From the cell containing the given text, extract its center point as [X, Y] coordinate. 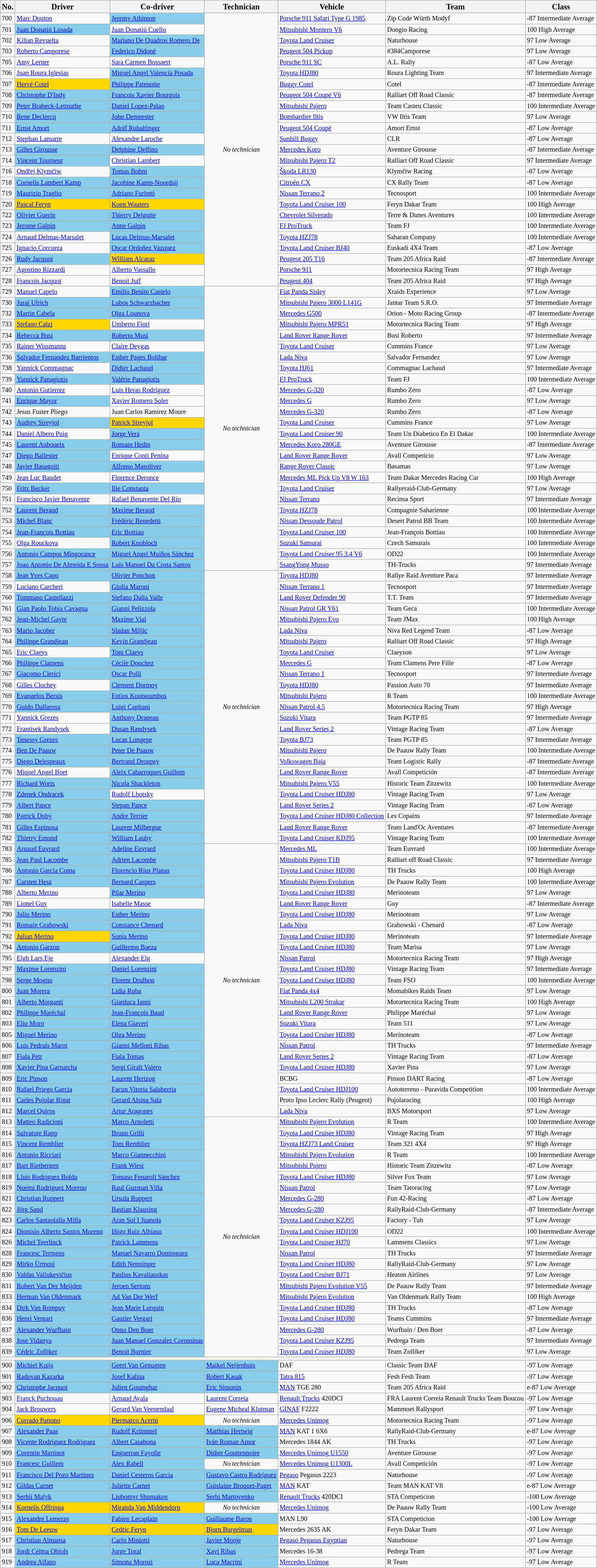
Jerome Galpin [62, 226]
No. [8, 6]
Serge Mogno [62, 980]
Patrick Doby [62, 816]
708 [8, 95]
Team Euvrard [455, 849]
Amy Lerner [62, 62]
Mercedes Koro 280GE [332, 445]
757 [8, 565]
Cotel [455, 84]
Toyota HZJ73 Land Cruiser [332, 1144]
Saharan Company [455, 237]
Delphine Delfino [157, 150]
Cedric Feryn [157, 1529]
Czech Samurais [455, 543]
Gian Paolo Tobia Cavagna [62, 608]
Momabikes Raids Team [455, 991]
Manuel Capelo [62, 292]
Iñigo Ruiz Albiasu [157, 1231]
Mercedes 16-38 [332, 1551]
Wurfbain / Den Boer [455, 1330]
Mitsubishi Pajero V55 [332, 783]
Albert Casabona [157, 1442]
811 [8, 1100]
Les Copains [455, 816]
Sergi Giralt Valero [157, 1067]
FRA Laurent Correia Renault Trucks Team Boucou [455, 1398]
Mercedes G500 [332, 314]
Jose Vidanya [62, 1340]
Jörg Sand [62, 1210]
Adeline Euvrard [157, 849]
805 [8, 1035]
Carsten Hesz [62, 882]
831 [8, 1286]
CLR [455, 139]
Evangelos Bersis [62, 696]
744 [8, 434]
725 [8, 248]
Škoda LR130 [332, 171]
726 [8, 259]
Mercedes ML Pick Up V8 W 163 [332, 478]
Mitsubishi Pajero Evo [332, 619]
Mitsubishi Pajero T1B [332, 860]
778 [8, 794]
Chevrolet Silverado [332, 215]
Olivier Ponchon [157, 576]
Andrea Alfano [62, 1562]
Laurent Beraud [62, 510]
Team JMax [455, 619]
Romain Hedin [157, 445]
Adrien Lacombe [157, 860]
734 [8, 335]
Jeroen Sertons [157, 1286]
Tenessy Grezes [62, 740]
Desert Patrol BB Team [455, 521]
Bertrand Droupsy [157, 762]
TH-Trucks [455, 565]
Jorge Vera [157, 434]
Rainer Wissmanns [62, 346]
780 [8, 816]
817 [8, 1166]
Antonio Campos Mingorance [62, 554]
Miranda Van Middendorp [157, 1508]
Kilian Revuelta [62, 40]
Busi Roberto [455, 335]
Guillermo Baeza [157, 947]
801 [8, 1002]
Agostino Rizzardi [62, 270]
Sladan Miljic [157, 630]
763 [8, 630]
Silver Fox Team [455, 1177]
Miguel Merino [62, 1035]
786 [8, 871]
821 [8, 1199]
Range Rover Classic [332, 467]
800 [8, 991]
Team Casteu Classic [455, 106]
907 [8, 1431]
Fun 42-Racing [455, 1199]
Romain Grabowski [62, 925]
Christian Almansa [62, 1540]
Umberto Fiori [157, 324]
791 [8, 925]
751 [8, 499]
Bastian Klausing [157, 1210]
Bruno Grilli [157, 1133]
Gianni Pelizzola [157, 608]
Rallyeraid-Club-Germany [455, 488]
Maxime Lorenzini [62, 969]
Luciano Carcheri [62, 587]
Proto Ipso Leclerc Rally (Peugeot) [332, 1100]
777 [8, 783]
903 [8, 1398]
Gerard Van Veenendaal [157, 1409]
919 [8, 1562]
705 [8, 62]
Salvatore Rapp [62, 1133]
Christophe D'Indy [62, 95]
Corrado Pattono [62, 1420]
Matteo Radicioni [62, 1122]
Antonio Gutierrez [62, 390]
Valdas Valiukevičius [62, 1275]
A.L. Rally [455, 62]
Oscar Polli [157, 674]
Stephan Lamarre [62, 139]
Alberto Vassallo [157, 270]
Marco Giannecchini [157, 1155]
748 [8, 467]
Jesus Fuster Pliego [62, 412]
MAN KAT 1 6X6 [332, 1431]
Alfonso Masoliver [157, 467]
813 [8, 1122]
Fiat Panda 4x4 [332, 991]
Manuel Navarro Dominguez [157, 1253]
701 [8, 30]
John Demeester [157, 117]
Nissan Terrano [332, 499]
Gustavo Castro Rodríguez [241, 1475]
Luis Heras Rodriguez [157, 390]
Mammoet Rallysport [455, 1409]
Serhi Martovenko [241, 1497]
Team Geca [455, 608]
T.T. Team [455, 598]
823 [8, 1220]
Rudy Jacquot [62, 259]
749 [8, 478]
Bart Rietbergen [62, 1166]
767 [8, 674]
816 [8, 1155]
915 [8, 1519]
Anne Galpin [157, 226]
Enrique Conti Penina [157, 455]
908 [8, 1442]
Patrick Lammens [157, 1242]
Niva Red Legend Team [455, 630]
Tatra 815 [332, 1376]
Team [455, 6]
Francois Jacquot [62, 281]
703 [8, 51]
Enrique Mayor [62, 401]
Florence Deronce [157, 478]
Juraj Ulrich [62, 303]
774 [8, 751]
794 [8, 947]
Adriano Furlotti [157, 193]
Alexandre Laroche [157, 139]
814 [8, 1133]
775 [8, 762]
770 [8, 707]
Maurizio Traglio [62, 193]
Juan Donatiú Losada [62, 30]
Elio Moro [62, 1024]
772 [8, 729]
Alexander Wurfbain [62, 1330]
Claire Deygas [157, 346]
Nissan Patrol 4.5 [332, 707]
712 [8, 139]
750 [8, 488]
Mitsubishi Pajero T2 [332, 161]
723 [8, 226]
809 [8, 1078]
Fritz Becker [62, 488]
Team Marisa [455, 947]
Pegaso Pegasus Egyptian [332, 1540]
Olga Rouckova [62, 543]
Jean Marie Lurquin [157, 1308]
Team Clamens Pere Fille [455, 663]
714 [8, 161]
736 [8, 357]
Stefano Calzi [62, 324]
812 [8, 1111]
818 [8, 1177]
Toyota Land Cruiser BJ71 [332, 1275]
Iván Roman Amor [241, 1442]
781 [8, 827]
Luis Manuel Da Costa Santos [157, 565]
904 [8, 1409]
806 [8, 1046]
739 [8, 379]
Mariano De Quadros Romero De [157, 40]
Team 511 [455, 1024]
Alexandre Lemeray [62, 1519]
Ben De Paauw [62, 751]
808 [8, 1067]
Marcel Quiros [62, 1111]
Terre & Dunes Aventures [455, 215]
753 [8, 521]
Roura Lighting Team [455, 73]
754 [8, 532]
918 [8, 1551]
Michel Blanc [62, 521]
Kornelis Offringa [62, 1508]
Yannick Commagnac [62, 368]
Robert Van Der Meijden [62, 1286]
Guislaine Broquet-Paget [241, 1486]
913 [8, 1497]
Bernard Caspers [157, 882]
Mercedes Koro [332, 150]
Guillaume Baron [241, 1519]
807 [8, 1056]
Alberto Merino [62, 892]
Alberto Morganti [62, 1002]
Thierry Emond [62, 838]
Eric Claeys [62, 652]
Orion - Moto Racing Group [455, 314]
Ad Van Der Werf [157, 1297]
Patrick Sireyjol [157, 423]
Antonio Garcia Coma [62, 871]
Frank Wiest [157, 1166]
Rudolf Lhotsky [157, 794]
Rene Declercq [62, 117]
759 [8, 587]
Dusan Randysek [157, 729]
787 [8, 882]
Sonia Merino [157, 936]
Peugeot 404 [332, 281]
722 [8, 215]
Juan Carlos Ramirez Moure [157, 412]
Francisco Del Pozo Martinez [62, 1475]
795 [8, 958]
Thierry Delgutte [157, 215]
Javier Monje [241, 1540]
Juan Donatiú Cuello [157, 30]
Antonio Ricciari [62, 1155]
William Alcaraz [157, 259]
Claeyson [455, 652]
Kevin Grandjean [157, 641]
Laurent Auboueix [62, 445]
Team 321 4X4 [455, 1144]
Edith Nenninger [157, 1264]
Mario Jacober [62, 630]
Giulia Maroni [157, 587]
Rebecca Busi [62, 335]
Mercedes 1844 AK [332, 1442]
Marco Arnoletti [157, 1122]
Ilie Constanta [157, 488]
Jordi Celma Obiols [62, 1551]
Antonio Garzon [62, 947]
Juan Roura Iglesias [62, 73]
Adolf Ruhaltinger [157, 128]
839 [8, 1351]
Pinson DART Racing [455, 1078]
Salvador Fernandez [455, 357]
Maikel Neijenhuis [241, 1365]
Citroën CX [332, 182]
Jorge Toral [157, 1551]
Arnaud Delmas-Marsalet [62, 237]
Rallye Raid Aventure Paca [455, 576]
Recinsa Sport [455, 499]
Tom Remblier [157, 1144]
776 [8, 772]
Juan Manuel Gonzalez Corominas [157, 1340]
Josef Kalina [157, 1376]
760 [8, 598]
Lionel Guy [62, 903]
711 [8, 128]
Michel Teerlinck [62, 1242]
Jean Paul Lacombe [62, 860]
912 [8, 1486]
758 [8, 576]
Constance Chenard [157, 925]
Basamas [455, 467]
833 [8, 1297]
Mitsubishi Montero V6 [332, 30]
Maxime Vial [157, 619]
Xraids Experience [455, 292]
762 [8, 619]
Alex Rabell [157, 1464]
Florencio Rius Planas [157, 871]
Fiala Petr [62, 1056]
Cornelis Lambert Kamp [62, 182]
Mercedes Unimog U1550 [332, 1453]
Elgh Lars Eje [62, 958]
Toyota Land Cruiser 95 3.4 V6 [332, 554]
Julian Merino [62, 936]
Enguerran Fayolle [157, 1453]
CX Rally Team [455, 182]
Co-driver [157, 6]
Ignacio Corcuera [62, 248]
733 [8, 324]
Mitsubishi Pajero 3000 L141G [332, 303]
709 [8, 106]
Alexander Paas [62, 1431]
Noemi Rodriguez Moreno [62, 1188]
Carlos Santaolalla Milla [62, 1220]
741 [8, 401]
Paulius Kavaliauskas [157, 1275]
720 [8, 204]
790 [8, 915]
822 [8, 1210]
Francesc Guillem [62, 1464]
836 [8, 1319]
Christophe Jacquot [62, 1388]
Alexander Elg [157, 958]
Benoit Juif [157, 281]
Valérie Panagiotis [157, 379]
Jacobine Kamp-Noordsij [157, 182]
Sara Carmen Bossaert [157, 62]
Gilles Espinosa [62, 827]
Dirk Van Rompuy [62, 1308]
Vicente Rodriguez Rodriguez [62, 1442]
830 [8, 1275]
Francesc Termens [62, 1253]
Cécile Douchez [157, 663]
Radovan Kazarka [62, 1376]
Peugeot 504 Coupé V6 [332, 95]
Philippe Clamens [62, 663]
Raul Guzman Villa [157, 1188]
Hervé Cotel [62, 84]
752 [8, 510]
Nissan Terrano 2 [332, 193]
Gilles Clochey [62, 685]
BXS Motorsport [455, 1111]
Mercedes 2635 AK [332, 1529]
Porsche 911 Safari Type G 1985 [332, 19]
716 [8, 171]
Dionisio Alberto Santos Moreno [62, 1231]
Esther Pages Bolibar [157, 357]
Ursula Ruppert [157, 1199]
797 [8, 969]
Technician [241, 6]
Peter Brabeck-Letmathe [62, 106]
Didier Gouttennoire [241, 1453]
Pilar Merino [157, 892]
Tomaso Fenaroli Sánchez [157, 1177]
Ralliart off Road Classic [455, 860]
Arnaud Euvrard [62, 849]
Miquel Angel Boet [62, 772]
Rudolf Krümmel [157, 1431]
Jeremy Athimon [157, 19]
Robert Knobloch [157, 543]
Gilles Girousse [62, 150]
Gianni Melloni Ribas [157, 1046]
Tommaso Castellazzi [62, 598]
Fotios Koutsoumbos [157, 696]
Benoit Burnier [157, 1351]
Porsche 911 [332, 270]
Jean Yves Capo [62, 576]
Mercedes Unimog U1300L [332, 1464]
Klymčiw Racing [455, 171]
Daniel Lopez-Palao [157, 106]
Avall Competicio [455, 455]
Buggy Cotel [332, 84]
Philippe Grandjean [62, 641]
Olivier Guerin [62, 215]
Toyota Land Cruiser HDJ80 Collection [332, 816]
Zdenek Ondracek [62, 794]
Peugeot 504 Coupé [332, 128]
700 [8, 19]
815 [8, 1144]
Laurent Hertzog [157, 1078]
Lluis Rodriguez Boldu [62, 1177]
914 [8, 1508]
702 [8, 40]
Piermarco Acerni [157, 1420]
Onno Den Boer [157, 1330]
Facun Vitoria Salaberria [157, 1089]
Henri Vergari [62, 1319]
Maxime Beraud [157, 510]
Team FSO [455, 980]
Carlo Miniotti [157, 1540]
911 [8, 1475]
Toyota HJ61 [332, 368]
Amort Ernst [455, 128]
Lucas Longepe [157, 740]
Xavier Pina Garnatcha [62, 1067]
837 [8, 1330]
Daniel Lorenzini [157, 969]
Tom Claeys [157, 652]
Liubomyr Shumakov [157, 1497]
Martin Cabela [62, 314]
Laurent Milbergue [157, 827]
Xavi Ribas [241, 1551]
Classic Team DAF [455, 1365]
Eric Pinson [62, 1078]
Team Zolliker [455, 1351]
916 [8, 1529]
730 [8, 303]
Christian Ruppert [62, 1199]
VW Iltis Team [455, 117]
773 [8, 740]
Porsche 911 SC [332, 62]
Marc Douton [62, 19]
Miguel Angel Valencia Posada [157, 73]
Javier Basagoiti [62, 467]
Toyota Land Cruiser HJ70 [332, 1242]
Michiel Kuijs [62, 1365]
Emilio Benito Castelo [157, 292]
Jack Brouwers [62, 1409]
Aleix Cabarroques Guillem [157, 772]
Pegaso Pegasus 2223 [332, 1475]
Serhii Malyk [62, 1497]
Luigi Capitani [157, 707]
729 [8, 292]
Eric Bottiau [157, 532]
Suzuki Samurai [332, 543]
Van Oldenmark Rally Team [455, 1297]
Team Tatoracing [455, 1188]
Philippe Patenotte [157, 84]
Elena Giaveri [157, 1024]
745 [8, 445]
Yannick Grezes [62, 718]
Frédéric Benedetti [157, 521]
Luca Macrini [241, 1562]
Julio Merino [62, 915]
Richard Worts [62, 783]
Audrey Sireyjol [62, 423]
Aran Sol I Juanola [157, 1220]
Toyota Land Cruiser BJ40 [332, 248]
766 [8, 663]
742 [8, 412]
785 [8, 860]
909 [8, 1453]
828 [8, 1253]
Fesh Fesh Team [455, 1376]
Joao Antonio De Almeida E Sousa [62, 565]
SsangYong Musso [332, 565]
Lidia Ruba [157, 991]
Ondřej Klymčiw [62, 171]
Francisco Javier Benavente [62, 499]
Bjorn Burgelman [241, 1529]
Euskadi 4X4 Team [455, 248]
756 [8, 554]
Andre Terrier [157, 816]
768 [8, 685]
798 [8, 980]
Xavier Pina [455, 1067]
Rafael Benavente Del Rio [157, 499]
Mitsubishi Pajero Evolution V55 [332, 1286]
Gerard Alsina Sala [157, 1100]
Frantisek Randysek [62, 729]
Jean-François Baud [157, 1013]
Mirko Ürmosi [62, 1264]
Vincent Tourneur [62, 161]
761 [8, 608]
Stepan Pance [157, 805]
810 [8, 1089]
826 [8, 1242]
782 [8, 838]
900 [8, 1365]
Gildas Carnet [62, 1486]
Cédric Zolliker [62, 1351]
Team Dakar Mercedes Racing Car [455, 478]
Jantar Team S.R.O. [455, 303]
740 [8, 390]
Guido Dallarosa [62, 707]
713 [8, 150]
Diego Ballester [62, 455]
769 [8, 696]
819 [8, 1188]
Arnaud Ayala [157, 1398]
Xavier Romero Soler [157, 401]
Compagnie Saharienne [455, 510]
Volkswagen Baja [332, 762]
Teams Cummins [455, 1319]
829 [8, 1264]
Toyota Land Cruiser 90 [332, 434]
Mitsubishi Pajero MPR51 [332, 324]
BCBG [332, 1078]
747 [8, 455]
Roberto Camporese [62, 51]
MAN KAT [332, 1486]
719 [8, 193]
917 [8, 1540]
718 [8, 182]
Toyota BJ73 [332, 740]
Artur Aragones [157, 1111]
Zip Code Würth Modyf [455, 19]
Vehicle [332, 6]
Nissan Patrol GR Y61 [332, 608]
MAN L90 [332, 1519]
Rafael Priego Garcia [62, 1089]
Olga Merino [157, 1035]
GINAF F2222 [332, 1409]
Robert Kasak [241, 1376]
788 [8, 892]
Class [561, 6]
901 [8, 1376]
Tom De Leeuw [62, 1529]
789 [8, 903]
792 [8, 936]
Luis Pedrals Marot [62, 1046]
Factory - Tub [455, 1220]
838 [8, 1340]
Diego Delespeaux [62, 762]
Esther Merino [157, 915]
Team Logistic Rally [455, 762]
Tomas Bohm [157, 171]
707 [8, 84]
Albert Pance [62, 805]
Federico Didonè [157, 51]
Didier Lachaud [157, 368]
724 [8, 237]
Sunhill Buggy [332, 139]
Passion Auto 70 [455, 685]
Mercedes ML [332, 849]
728 [8, 281]
Eric Simonin [241, 1388]
710 [8, 117]
706 [8, 73]
Julien Goumghar [157, 1388]
Land Rover Defender 90 [332, 598]
735 [8, 346]
Oscar Ordoñez Vazquez [157, 248]
Grabowski - Chenard [455, 925]
William Lauby [157, 838]
765 [8, 652]
Eugene Micheal Klutman [241, 1409]
755 [8, 543]
Ernst Amort [62, 128]
Guy [455, 903]
803 [8, 1024]
Pascal Feryn [62, 204]
902 [8, 1388]
Peter De Paauw [157, 751]
Lammens Classics [455, 1242]
Daniel Cesteros Garcia [157, 1475]
Vincent Remblier [62, 1144]
824 [8, 1231]
Team Land'Oc Aventures [455, 827]
Toyota Land Cruiser KDJ95 [332, 838]
Driver [62, 6]
Daniel Albero Puig [62, 434]
Clement Dormoy [157, 685]
910 [8, 1464]
Lubos Schwarzbacher [157, 303]
732 [8, 314]
Fiala Tomas [157, 1056]
Nissan Dessoude Patrol [332, 521]
738 [8, 368]
Giacomo Clerici [62, 674]
Koen Wauters [157, 204]
834 [8, 1308]
Florent Drulhon [157, 980]
Juliette Carnet [157, 1486]
Salvador Fernandez Barrientos [62, 357]
Herman Van Oldenmark [62, 1297]
Miguel Angel Muiños Sánchez [157, 554]
Heaton Airlines [455, 1275]
Simona Morosi [157, 1562]
Geert Van Genugten [157, 1365]
906 [8, 1420]
DAF [332, 1365]
Juan Morera [62, 991]
Team MAN KAT V8 [455, 1486]
Laurent Correia [241, 1398]
Stefano Dalla Valle [157, 598]
Commagnac Lachaud [455, 368]
Yannick Panagiotis [62, 379]
Jean-Michel Gayte [62, 619]
Fabien Lecaplain [157, 1519]
MAN TGE 280 [332, 1388]
Olga Lounova [157, 314]
Peugeot 504 Pickup [332, 51]
Peugeot 205 T16 [332, 259]
Autoterreno - Puravida Competition [455, 1089]
Corentin Martinot [62, 1453]
727 [8, 270]
743 [8, 423]
Bombardier Iltis [332, 117]
Franck Puchouau [62, 1398]
Anthony Drapeau [157, 718]
771 [8, 718]
Carles Pujolar Rigat [62, 1100]
Isabelle Masse [157, 903]
Nicola Shackleton [157, 783]
#384Camporese [455, 51]
779 [8, 805]
Pujolaracing [455, 1100]
Mitsubishi L200 Strakar [332, 1002]
Dongio Racing [455, 30]
764 [8, 641]
Christian Lambert [157, 161]
Gianluca Ianni [157, 1002]
Francois Xavier Bourgois [157, 95]
Fiat Panda Sisley [332, 292]
783 [8, 849]
Jean Luc Baudet [62, 478]
Matthias Hertwig [241, 1431]
Lucas Delmas-Marsalet [157, 237]
Team Un Diabetico En El Dakar [455, 434]
802 [8, 1013]
Roberto Musi [157, 335]
Gautier Vergari [157, 1319]
